Capture the cell that displays the provided text and extract its (x, y) central coordinate. 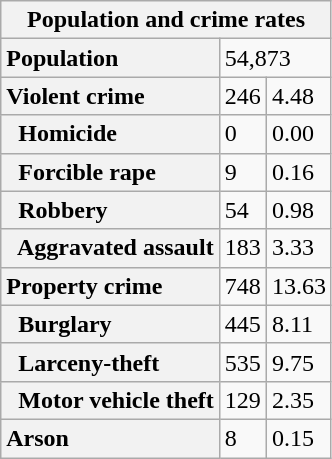
Aggravated assault (110, 248)
2.35 (298, 400)
0.98 (298, 210)
13.63 (298, 286)
183 (242, 248)
8 (242, 438)
0.00 (298, 134)
Burglary (110, 324)
748 (242, 286)
246 (242, 96)
3.33 (298, 248)
54,873 (275, 58)
9.75 (298, 362)
535 (242, 362)
Population (110, 58)
Forcible rape (110, 172)
Violent crime (110, 96)
129 (242, 400)
4.48 (298, 96)
Arson (110, 438)
Population and crime rates (166, 20)
9 (242, 172)
0.16 (298, 172)
54 (242, 210)
Homicide (110, 134)
Larceny-theft (110, 362)
445 (242, 324)
Property crime (110, 286)
0 (242, 134)
0.15 (298, 438)
Robbery (110, 210)
Motor vehicle theft (110, 400)
8.11 (298, 324)
